Search for the cell housing the specified text and yield its [x, y] center coordinate. 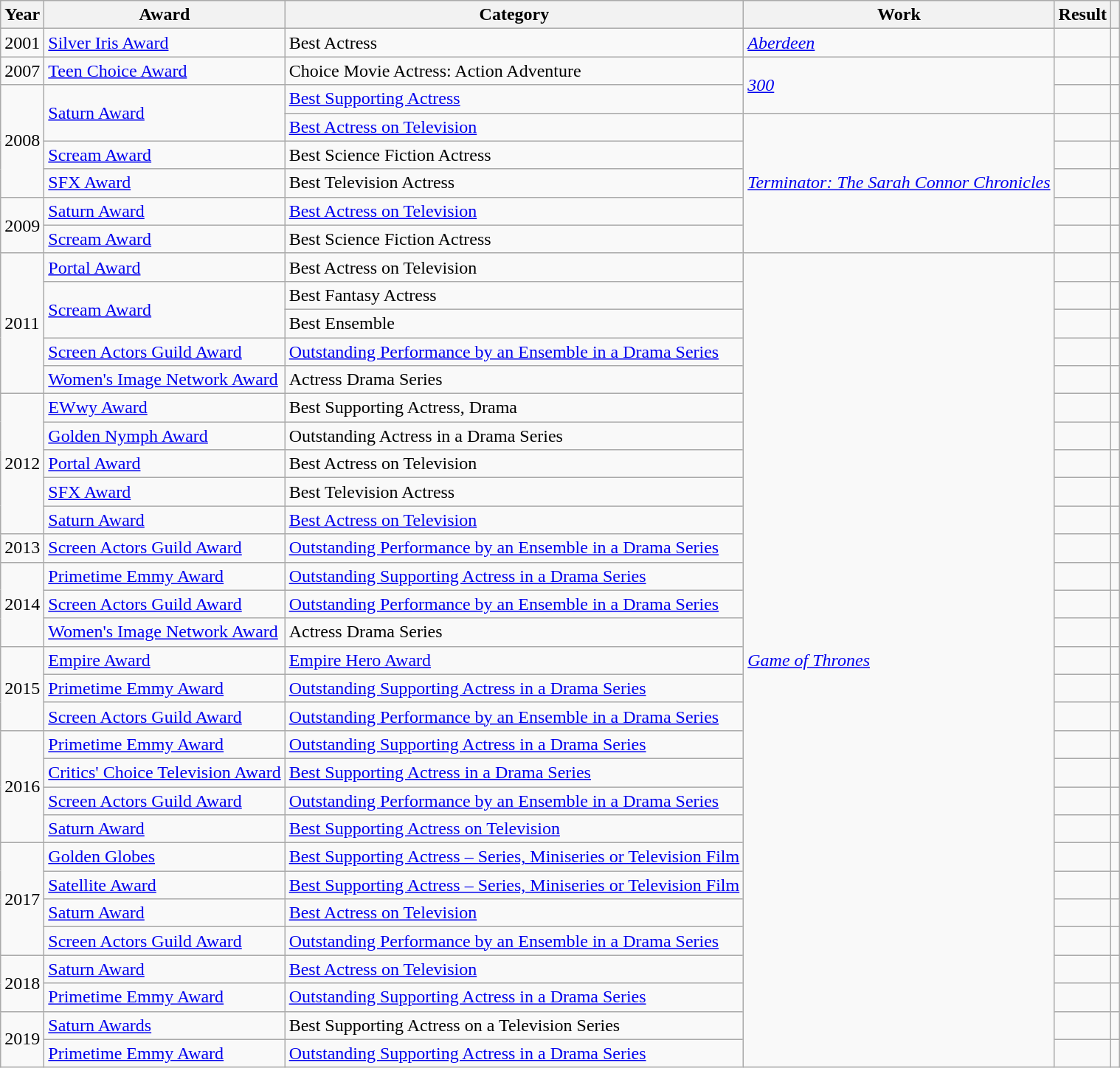
300 [899, 85]
Best Supporting Actress, Drama [514, 408]
Result [1082, 15]
2019 [22, 1039]
2015 [22, 688]
Outstanding Actress in a Drama Series [514, 436]
Game of Thrones [899, 660]
2013 [22, 548]
Empire Hero Award [514, 660]
Best Supporting Actress [514, 99]
Best Supporting Actress on a Television Series [514, 1025]
EWwy Award [165, 408]
Aberdeen [899, 43]
2016 [22, 786]
2011 [22, 323]
Best Ensemble [514, 323]
Work [899, 15]
Terminator: The Sarah Connor Chronicles [899, 183]
Best Supporting Actress on Television [514, 829]
Critics' Choice Television Award [165, 772]
Saturn Awards [165, 1025]
2001 [22, 43]
Best Actress [514, 43]
Year [22, 15]
Golden Globes [165, 857]
2017 [22, 899]
2018 [22, 983]
Empire Award [165, 660]
Satellite Award [165, 885]
Best Supporting Actress in a Drama Series [514, 772]
Best Fantasy Actress [514, 295]
2014 [22, 604]
2012 [22, 464]
Golden Nymph Award [165, 436]
2007 [22, 71]
2008 [22, 141]
Category [514, 15]
2009 [22, 225]
Choice Movie Actress: Action Adventure [514, 71]
Silver Iris Award [165, 43]
Teen Choice Award [165, 71]
Award [165, 15]
